Find where the given text appears and provide that cell's center as [X, Y] coordinate. 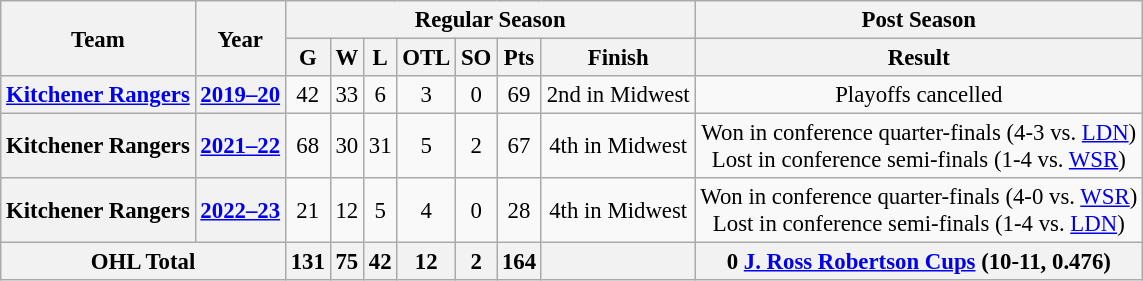
SO [476, 58]
33 [346, 95]
164 [520, 262]
21 [308, 210]
31 [380, 146]
2021–22 [240, 146]
Playoffs cancelled [919, 95]
68 [308, 146]
W [346, 58]
Finish [618, 58]
Result [919, 58]
3 [426, 95]
2022–23 [240, 210]
0 J. Ross Robertson Cups (10-11, 0.476) [919, 262]
Post Season [919, 20]
69 [520, 95]
28 [520, 210]
G [308, 58]
OTL [426, 58]
4 [426, 210]
Regular Season [490, 20]
67 [520, 146]
Pts [520, 58]
OHL Total [144, 262]
L [380, 58]
Won in conference quarter-finals (4-0 vs. WSR) Lost in conference semi-finals (1-4 vs. LDN) [919, 210]
131 [308, 262]
30 [346, 146]
Team [98, 38]
2nd in Midwest [618, 95]
Year [240, 38]
6 [380, 95]
2019–20 [240, 95]
Won in conference quarter-finals (4-3 vs. LDN) Lost in conference semi-finals (1-4 vs. WSR) [919, 146]
75 [346, 262]
